Return the (X, Y) coordinate for the center point of the cell that contains the specified text.  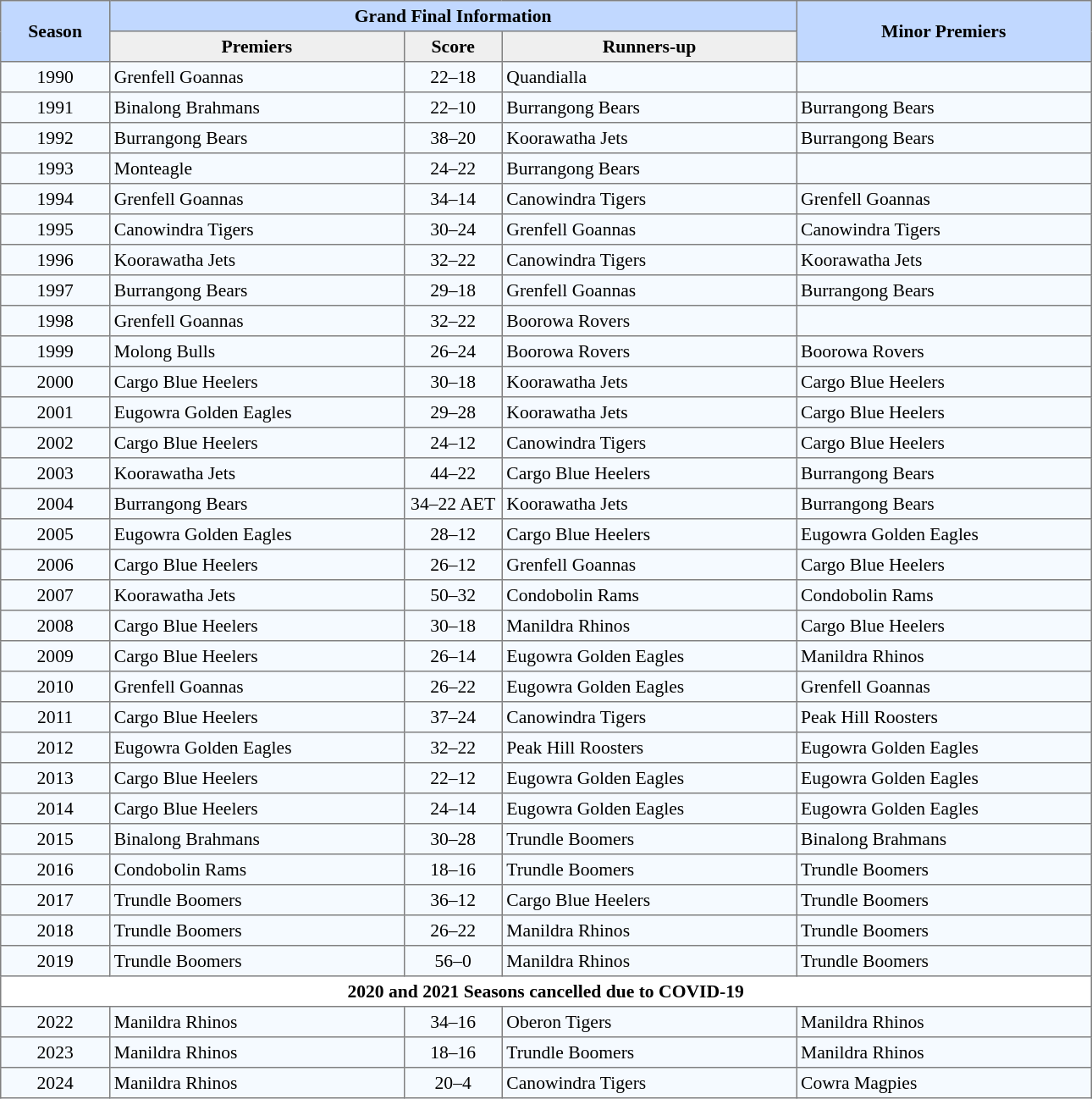
2018 (56, 931)
2015 (56, 839)
20–4 (453, 1083)
Molong Bulls (257, 351)
26–24 (453, 351)
2002 (56, 443)
2004 (56, 504)
2017 (56, 900)
2008 (56, 626)
37–24 (453, 717)
Oberon Tigers (649, 1022)
1993 (56, 168)
Score (453, 47)
1995 (56, 229)
24–14 (453, 809)
2012 (56, 748)
2019 (56, 961)
1997 (56, 290)
2007 (56, 595)
Monteagle (257, 168)
44–22 (453, 473)
2010 (56, 687)
Quandialla (649, 77)
28–12 (453, 534)
34–22 AET (453, 504)
36–12 (453, 900)
2011 (56, 717)
1998 (56, 321)
Runners-up (649, 47)
1994 (56, 199)
Cowra Magpies (944, 1083)
2009 (56, 656)
1991 (56, 108)
2003 (56, 473)
38–20 (453, 138)
2022 (56, 1022)
Premiers (257, 47)
2006 (56, 565)
2016 (56, 870)
22–18 (453, 77)
34–14 (453, 199)
24–22 (453, 168)
1999 (56, 351)
Minor Premiers (944, 31)
26–14 (453, 656)
1990 (56, 77)
29–18 (453, 290)
2023 (56, 1052)
1996 (56, 260)
2005 (56, 534)
2001 (56, 412)
34–16 (453, 1022)
2013 (56, 778)
26–12 (453, 565)
29–28 (453, 412)
30–28 (453, 839)
2014 (56, 809)
22–10 (453, 108)
2020 and 2021 Seasons cancelled due to COVID-19 (546, 991)
2024 (56, 1083)
24–12 (453, 443)
Grand Final Information (454, 16)
1992 (56, 138)
56–0 (453, 961)
30–24 (453, 229)
22–12 (453, 778)
Season (56, 31)
50–32 (453, 595)
2000 (56, 382)
